Search for the cell housing the specified text and yield its (X, Y) center coordinate. 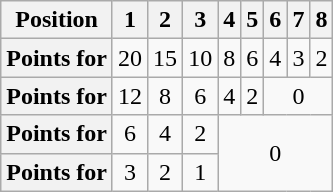
7 (298, 20)
5 (252, 20)
10 (200, 58)
20 (130, 58)
Position (57, 20)
15 (166, 58)
12 (130, 96)
